Locate the cell with the specified text and output its (X, Y) center coordinate. 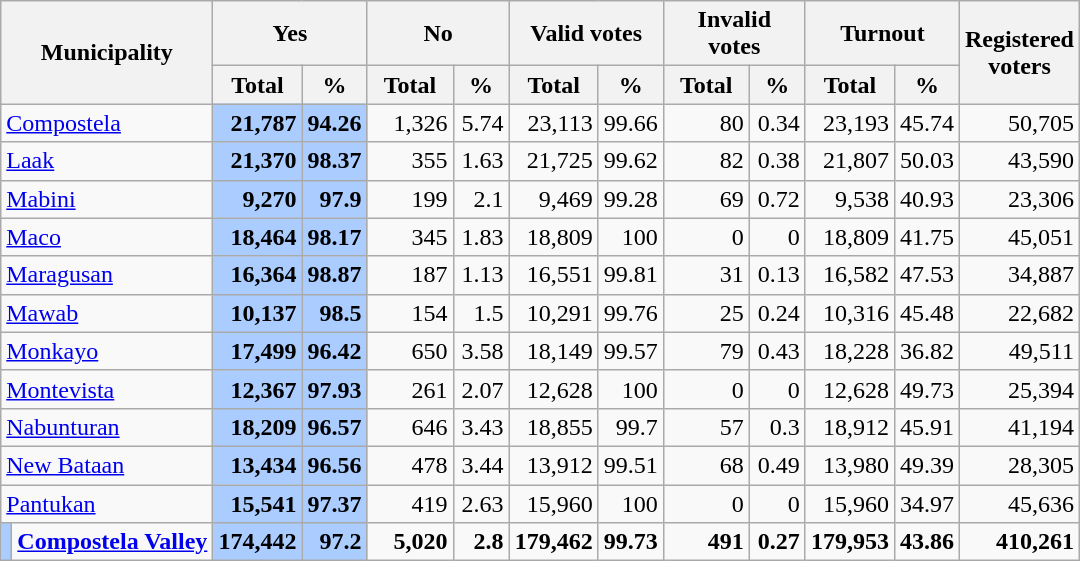
Valid votes (586, 34)
23,193 (850, 123)
97.37 (334, 503)
478 (410, 465)
3.58 (481, 351)
Mabini (107, 199)
16,364 (258, 275)
21,725 (554, 161)
10,291 (554, 313)
0.43 (777, 351)
0.27 (777, 542)
2.63 (481, 503)
154 (410, 313)
9,538 (850, 199)
18,464 (258, 237)
New Bataan (107, 465)
9,270 (258, 199)
13,434 (258, 465)
18,209 (258, 427)
97.2 (334, 542)
45.74 (926, 123)
49.73 (926, 389)
99.76 (630, 313)
79 (706, 351)
1.63 (481, 161)
Maragusan (107, 275)
Compostela (107, 123)
45,051 (1020, 237)
23,113 (554, 123)
45.91 (926, 427)
97.93 (334, 389)
96.56 (334, 465)
40.93 (926, 199)
16,551 (554, 275)
174,442 (258, 542)
Yes (290, 34)
Invalid votes (734, 34)
No (438, 34)
18,912 (850, 427)
Laak (107, 161)
80 (706, 123)
99.28 (630, 199)
Montevista (107, 389)
2.8 (481, 542)
18,855 (554, 427)
96.42 (334, 351)
1.5 (481, 313)
45.48 (926, 313)
99.51 (630, 465)
45,636 (1020, 503)
68 (706, 465)
98.87 (334, 275)
1.13 (481, 275)
Monkayo (107, 351)
2.07 (481, 389)
10,137 (258, 313)
49,511 (1020, 351)
47.53 (926, 275)
Municipality (107, 52)
16,582 (850, 275)
419 (410, 503)
0.72 (777, 199)
3.44 (481, 465)
3.43 (481, 427)
199 (410, 199)
99.81 (630, 275)
25 (706, 313)
21,807 (850, 161)
187 (410, 275)
0.24 (777, 313)
13,912 (554, 465)
0.3 (777, 427)
21,787 (258, 123)
5,020 (410, 542)
99.57 (630, 351)
Maco (107, 237)
31 (706, 275)
99.73 (630, 542)
49.39 (926, 465)
25,394 (1020, 389)
34,887 (1020, 275)
650 (410, 351)
57 (706, 427)
99.62 (630, 161)
97.9 (334, 199)
96.57 (334, 427)
13,980 (850, 465)
9,469 (554, 199)
82 (706, 161)
17,499 (258, 351)
1,326 (410, 123)
355 (410, 161)
98.17 (334, 237)
98.5 (334, 313)
41,194 (1020, 427)
98.37 (334, 161)
345 (410, 237)
0.38 (777, 161)
0.34 (777, 123)
179,953 (850, 542)
Registeredvoters (1020, 52)
43.86 (926, 542)
410,261 (1020, 542)
28,305 (1020, 465)
22,682 (1020, 313)
1.83 (481, 237)
36.82 (926, 351)
50,705 (1020, 123)
94.26 (334, 123)
179,462 (554, 542)
50.03 (926, 161)
69 (706, 199)
2.1 (481, 199)
5.74 (481, 123)
18,149 (554, 351)
41.75 (926, 237)
261 (410, 389)
99.7 (630, 427)
Pantukan (107, 503)
646 (410, 427)
18,228 (850, 351)
99.66 (630, 123)
12,367 (258, 389)
Nabunturan (107, 427)
15,541 (258, 503)
Turnout (882, 34)
491 (706, 542)
Compostela Valley (112, 542)
21,370 (258, 161)
Mawab (107, 313)
43,590 (1020, 161)
0.13 (777, 275)
23,306 (1020, 199)
0.49 (777, 465)
10,316 (850, 313)
34.97 (926, 503)
